Provide the [x, y] coordinate of the cell's center where the given text is located.  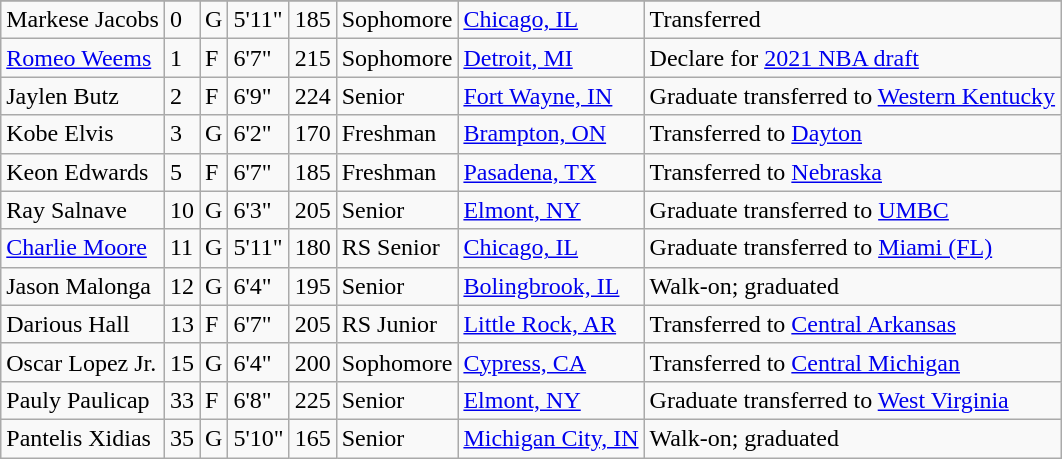
Kobe Elvis [83, 134]
224 [312, 96]
6'3" [258, 210]
6'2" [258, 134]
Jason Malonga [83, 286]
0 [182, 20]
Pasadena, TX [551, 172]
Pauly Paulicap [83, 400]
200 [312, 362]
165 [312, 438]
Keon Edwards [83, 172]
2 [182, 96]
Ray Salnave [83, 210]
1 [182, 58]
Transferred to Nebraska [852, 172]
180 [312, 248]
Cypress, CA [551, 362]
Fort Wayne, IN [551, 96]
Transferred to Central Michigan [852, 362]
Transferred to Central Arkansas [852, 324]
Graduate transferred to UMBC [852, 210]
Oscar Lopez Jr. [83, 362]
3 [182, 134]
Romeo Weems [83, 58]
Jaylen Butz [83, 96]
Transferred [852, 20]
Little Rock, AR [551, 324]
Charlie Moore [83, 248]
Markese Jacobs [83, 20]
RS Senior [397, 248]
10 [182, 210]
Pantelis Xidias [83, 438]
6'8" [258, 400]
Bolingbrook, IL [551, 286]
215 [312, 58]
225 [312, 400]
Detroit, MI [551, 58]
170 [312, 134]
35 [182, 438]
Darious Hall [83, 324]
6'9" [258, 96]
Michigan City, IN [551, 438]
Graduate transferred to West Virginia [852, 400]
Transferred to Dayton [852, 134]
Graduate transferred to Miami (FL) [852, 248]
RS Junior [397, 324]
11 [182, 248]
15 [182, 362]
Graduate transferred to Western Kentucky [852, 96]
195 [312, 286]
Declare for 2021 NBA draft [852, 58]
33 [182, 400]
12 [182, 286]
5'10" [258, 438]
Brampton, ON [551, 134]
13 [182, 324]
5 [182, 172]
